Return [x, y] of the center of cell containing provided text 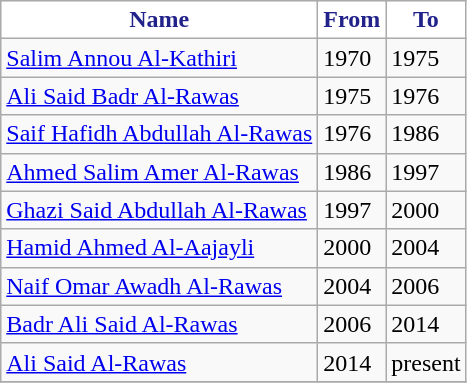
Ali Said Al-Rawas [160, 362]
Saif Hafidh Abdullah Al-Rawas [160, 134]
Ali Said Badr Al-Rawas [160, 96]
Ahmed Salim Amer Al-Rawas [160, 172]
1970 [352, 58]
Hamid Ahmed Al-Aajayli [160, 248]
present [426, 362]
Salim Annou Al-Kathiri [160, 58]
To [426, 20]
From [352, 20]
Naif Omar Awadh Al-Rawas [160, 286]
Badr Ali Said Al-Rawas [160, 324]
Ghazi Said Abdullah Al-Rawas [160, 210]
Name [160, 20]
